For the text-containing cell, return its midpoint in [X, Y] coordinate format. 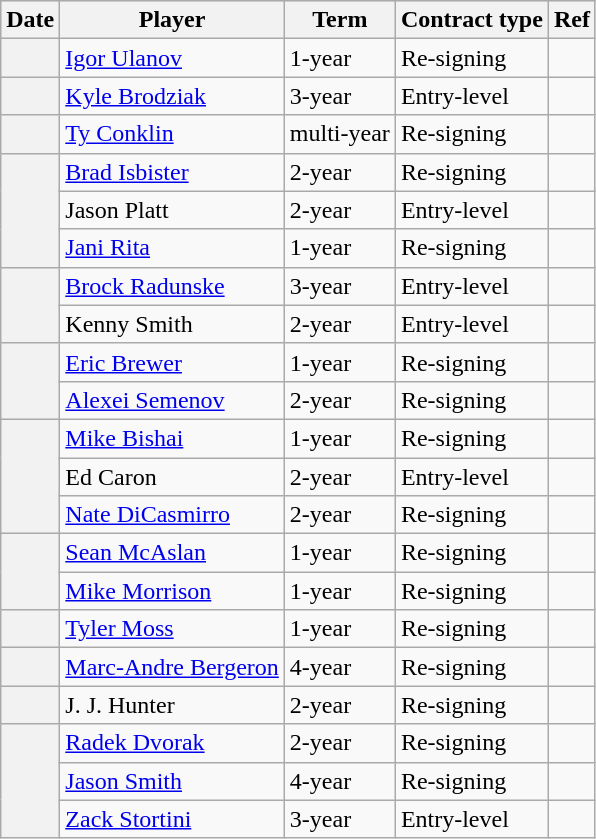
Radek Dvorak [172, 743]
Player [172, 20]
Alexei Semenov [172, 400]
Sean McAslan [172, 553]
Tyler Moss [172, 629]
Nate DiCasmirro [172, 515]
J. J. Hunter [172, 705]
Igor Ulanov [172, 58]
multi-year [340, 134]
Jason Platt [172, 210]
Zack Stortini [172, 819]
Kenny Smith [172, 324]
Ref [572, 20]
Contract type [472, 20]
Brock Radunske [172, 286]
Mike Bishai [172, 438]
Date [30, 20]
Eric Brewer [172, 362]
Ty Conklin [172, 134]
Mike Morrison [172, 591]
Brad Isbister [172, 172]
Term [340, 20]
Ed Caron [172, 477]
Jason Smith [172, 781]
Jani Rita [172, 248]
Kyle Brodziak [172, 96]
Marc-Andre Bergeron [172, 667]
